Capture the cell that displays the provided text and extract its [X, Y] central coordinate. 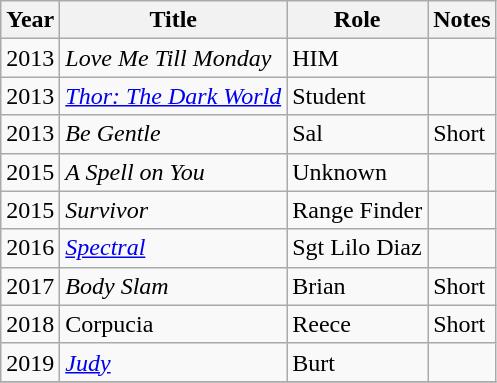
Brian [358, 286]
A Spell on You [174, 172]
Love Me Till Monday [174, 58]
2018 [30, 324]
Title [174, 20]
Unknown [358, 172]
Be Gentle [174, 134]
Thor: The Dark World [174, 96]
Survivor [174, 210]
Corpucia [174, 324]
Burt [358, 362]
HIM [358, 58]
Spectral [174, 248]
Year [30, 20]
2017 [30, 286]
Role [358, 20]
Student [358, 96]
2019 [30, 362]
Reece [358, 324]
Body Slam [174, 286]
Range Finder [358, 210]
Judy [174, 362]
Notes [462, 20]
2016 [30, 248]
Sal [358, 134]
Sgt Lilo Diaz [358, 248]
